For the text-containing cell, return its midpoint in [x, y] coordinate format. 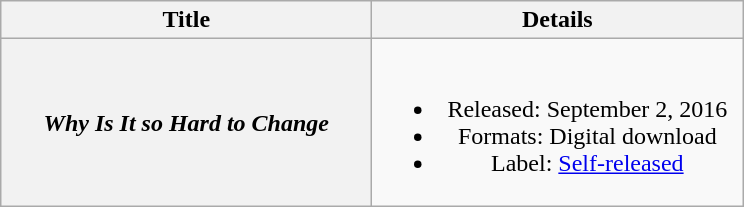
Title [186, 20]
Details [558, 20]
Why Is It so Hard to Change [186, 122]
Released: September 2, 2016Formats: Digital downloadLabel: Self-released [558, 122]
